Output the (x, y) coordinate of the center of the cell containing the given text.  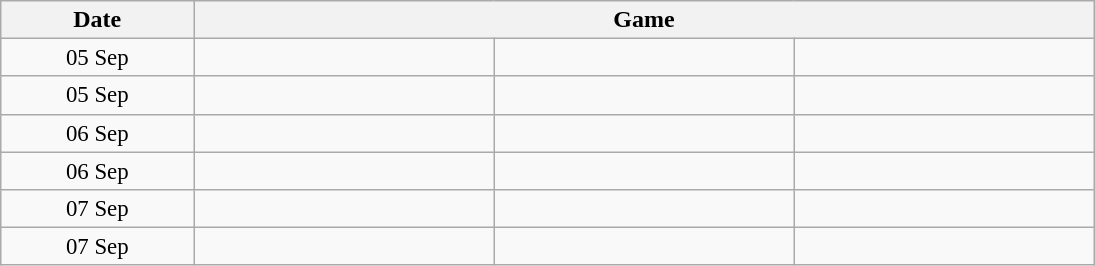
Game (644, 20)
Date (98, 20)
